Search for the cell housing the specified text and yield its [x, y] center coordinate. 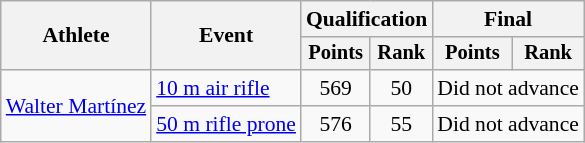
50 [401, 88]
576 [336, 124]
Walter Martínez [76, 106]
50 m rifle prone [226, 124]
55 [401, 124]
Athlete [76, 36]
Qualification [366, 19]
Event [226, 36]
569 [336, 88]
10 m air rifle [226, 88]
Final [508, 19]
